Output the (X, Y) coordinate of the center of the cell containing the given text.  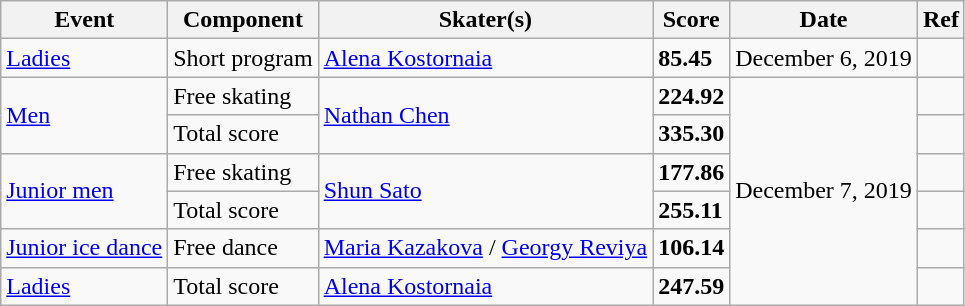
Maria Kazakova / Georgy Reviya (486, 248)
December 7, 2019 (824, 191)
Free dance (243, 248)
224.92 (692, 96)
December 6, 2019 (824, 58)
Ref (940, 20)
106.14 (692, 248)
Component (243, 20)
255.11 (692, 210)
Date (824, 20)
Men (84, 115)
Skater(s) (486, 20)
Junior men (84, 191)
177.86 (692, 172)
335.30 (692, 134)
Nathan Chen (486, 115)
Junior ice dance (84, 248)
Event (84, 20)
Score (692, 20)
Short program (243, 58)
85.45 (692, 58)
Shun Sato (486, 191)
247.59 (692, 286)
